Pinpoint the cell where the given text exists, returning its (x, y) midpoint coordinate. 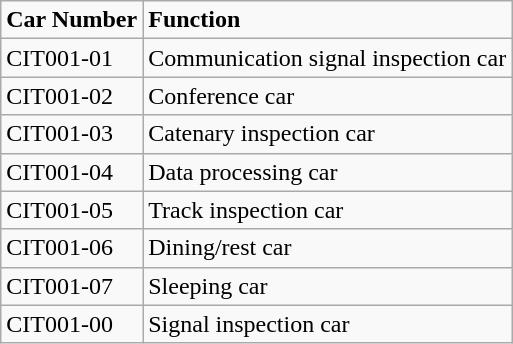
CIT001-00 (72, 324)
Car Number (72, 20)
Sleeping car (328, 286)
Dining/rest car (328, 248)
Track inspection car (328, 210)
Communication signal inspection car (328, 58)
Catenary inspection car (328, 134)
CIT001-02 (72, 96)
CIT001-06 (72, 248)
CIT001-04 (72, 172)
Conference car (328, 96)
Data processing car (328, 172)
CIT001-05 (72, 210)
Function (328, 20)
Signal inspection car (328, 324)
CIT001-03 (72, 134)
CIT001-07 (72, 286)
CIT001-01 (72, 58)
